Return [x, y] of the center of cell containing provided text 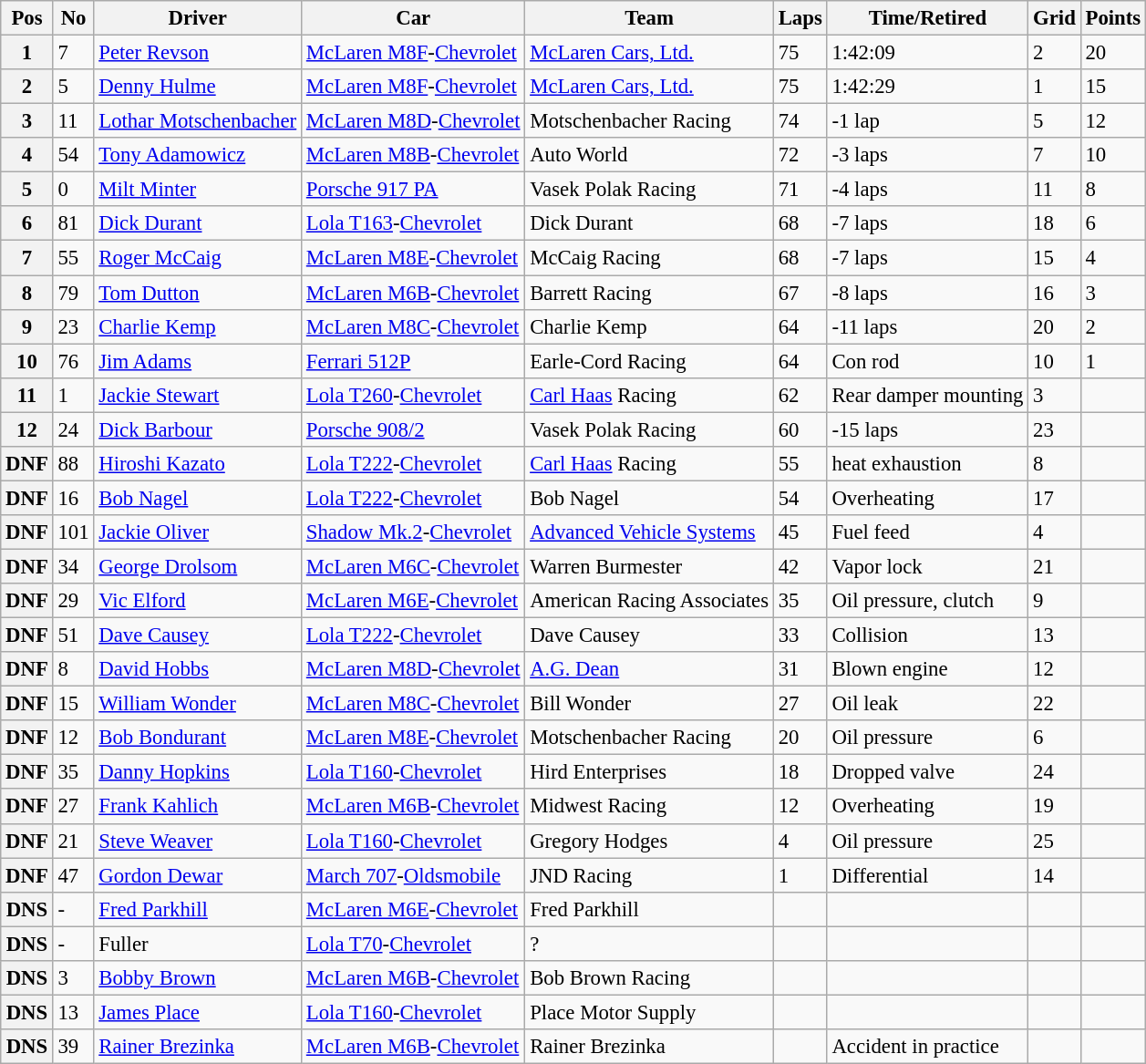
51 [73, 635]
JND Racing [649, 875]
Team [649, 18]
25 [1054, 841]
Porsche 908/2 [414, 429]
0 [73, 190]
1:42:09 [928, 53]
45 [800, 532]
19 [1054, 807]
76 [73, 361]
Oil leak [928, 704]
22 [1054, 704]
29 [73, 601]
Roger McCaig [198, 258]
Lola T163-Chevrolet [414, 223]
60 [800, 429]
-8 laps [928, 293]
McLaren M8B-Chevrolet [414, 155]
42 [800, 566]
Car [414, 18]
67 [800, 293]
17 [1054, 498]
A.G. Dean [649, 669]
Frank Kahlich [198, 807]
31 [800, 669]
1:42:29 [928, 87]
Barrett Racing [649, 293]
81 [73, 223]
Advanced Vehicle Systems [649, 532]
Jim Adams [198, 361]
Warren Burmester [649, 566]
-3 laps [928, 155]
88 [73, 464]
Accident in practice [928, 1047]
Blown engine [928, 669]
Midwest Racing [649, 807]
Grid [1054, 18]
72 [800, 155]
Bob Bondurant [198, 738]
Place Motor Supply [649, 1012]
Milt Minter [198, 190]
Bob Brown Racing [649, 978]
Points [1112, 18]
Tom Dutton [198, 293]
Pos [27, 18]
William Wonder [198, 704]
Gregory Hodges [649, 841]
Jackie Oliver [198, 532]
Vic Elford [198, 601]
Hird Enterprises [649, 772]
David Hobbs [198, 669]
McCaig Racing [649, 258]
Peter Revson [198, 53]
Auto World [649, 155]
Collision [928, 635]
Driver [198, 18]
March 707-Oldsmobile [414, 875]
Jackie Stewart [198, 395]
Denny Hulme [198, 87]
62 [800, 395]
James Place [198, 1012]
14 [1054, 875]
79 [73, 293]
-4 laps [928, 190]
? [649, 944]
American Racing Associates [649, 601]
Steve Weaver [198, 841]
34 [73, 566]
McLaren M6C-Chevrolet [414, 566]
Lola T70-Chevrolet [414, 944]
Ferrari 512P [414, 361]
33 [800, 635]
Lola T260-Chevrolet [414, 395]
Gordon Dewar [198, 875]
Differential [928, 875]
Con rod [928, 361]
Earle-Cord Racing [649, 361]
-11 laps [928, 326]
Rear damper mounting [928, 395]
Dropped valve [928, 772]
-1 lap [928, 121]
Laps [800, 18]
Porsche 917 PA [414, 190]
Bobby Brown [198, 978]
101 [73, 532]
Fuller [198, 944]
Tony Adamowicz [198, 155]
Bill Wonder [649, 704]
47 [73, 875]
heat exhaustion [928, 464]
-15 laps [928, 429]
Lothar Motschenbacher [198, 121]
Fuel feed [928, 532]
George Drolsom [198, 566]
Danny Hopkins [198, 772]
No [73, 18]
Shadow Mk.2-Chevrolet [414, 532]
Hiroshi Kazato [198, 464]
Vapor lock [928, 566]
74 [800, 121]
Oil pressure, clutch [928, 601]
71 [800, 190]
Dick Barbour [198, 429]
Time/Retired [928, 18]
39 [73, 1047]
